Return the [X, Y] coordinate for the center point of the cell that contains the specified text.  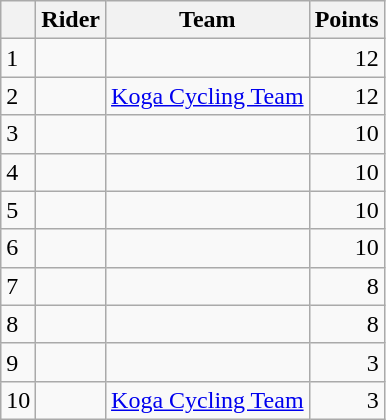
5 [18, 210]
7 [18, 286]
2 [18, 96]
4 [18, 172]
6 [18, 248]
Points [346, 20]
Rider [71, 20]
Team [208, 20]
9 [18, 362]
1 [18, 58]
